Provide the [X, Y] coordinate of the cell's center where the given text is located.  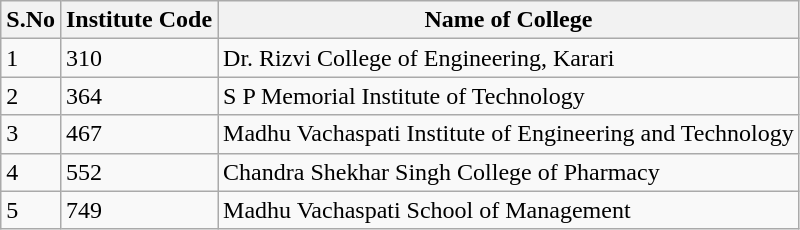
2 [31, 96]
S P Memorial Institute of Technology [509, 96]
749 [138, 210]
310 [138, 58]
Institute Code [138, 20]
5 [31, 210]
Name of College [509, 20]
552 [138, 172]
364 [138, 96]
Madhu Vachaspati Institute of Engineering and Technology [509, 134]
467 [138, 134]
4 [31, 172]
Dr. Rizvi College of Engineering, Karari [509, 58]
S.No [31, 20]
3 [31, 134]
1 [31, 58]
Chandra Shekhar Singh College of Pharmacy [509, 172]
Madhu Vachaspati School of Management [509, 210]
